For the text-containing cell, return its midpoint in [X, Y] coordinate format. 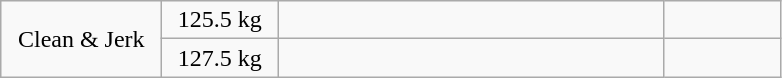
127.5 kg [220, 58]
Clean & Jerk [82, 39]
125.5 kg [220, 20]
